Search for the cell housing the specified text and yield its [x, y] center coordinate. 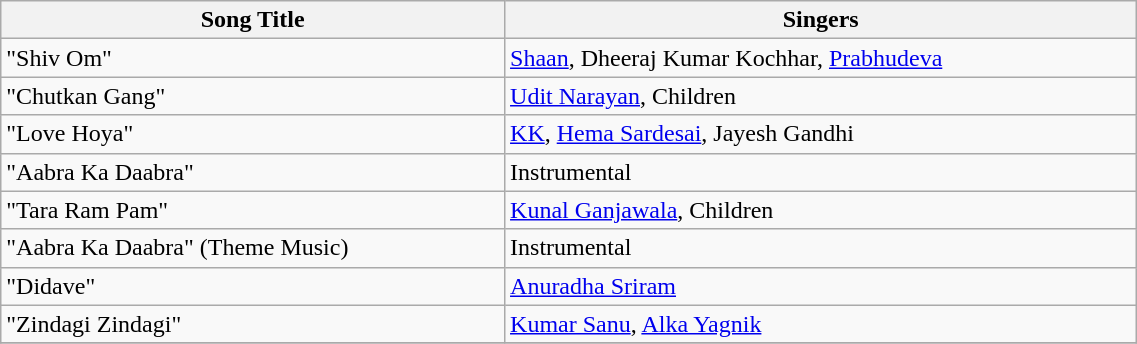
Anuradha Sriram [821, 286]
"Love Hoya" [253, 134]
Song Title [253, 20]
"Zindagi Zindagi" [253, 324]
"Aabra Ka Daabra" (Theme Music) [253, 248]
Kumar Sanu, Alka Yagnik [821, 324]
"Didave" [253, 286]
Singers [821, 20]
Shaan, Dheeraj Kumar Kochhar, Prabhudeva [821, 58]
KK, Hema Sardesai, Jayesh Gandhi [821, 134]
Udit Narayan, Children [821, 96]
"Aabra Ka Daabra" [253, 172]
Kunal Ganjawala, Children [821, 210]
"Shiv Om" [253, 58]
"Tara Ram Pam" [253, 210]
"Chutkan Gang" [253, 96]
